From the cell containing the given text, extract its center point as (x, y) coordinate. 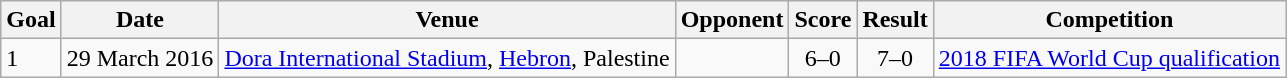
1 (31, 58)
Dora International Stadium, Hebron, Palestine (447, 58)
29 March 2016 (140, 58)
Score (823, 20)
Date (140, 20)
2018 FIFA World Cup qualification (1109, 58)
6–0 (823, 58)
7–0 (895, 58)
Venue (447, 20)
Goal (31, 20)
Opponent (732, 20)
Competition (1109, 20)
Result (895, 20)
